Identify which cell holds the provided text, then report its (X, Y) central coordinate. 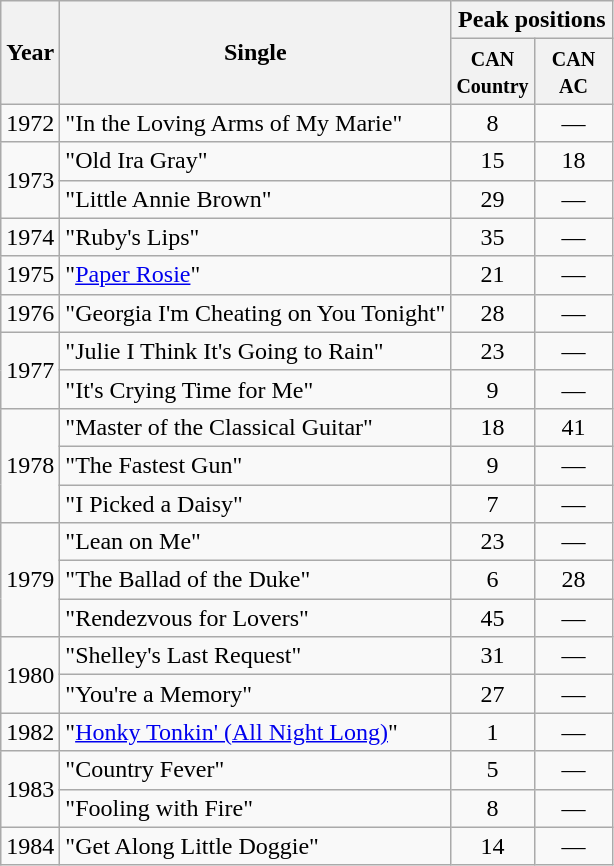
1978 (30, 465)
"Georgia I'm Cheating on You Tonight" (256, 313)
1979 (30, 580)
35 (492, 237)
"Shelley's Last Request" (256, 656)
"The Fastest Gun" (256, 465)
"Little Annie Brown" (256, 199)
29 (492, 199)
"Fooling with Fire" (256, 808)
"Rendezvous for Lovers" (256, 618)
Peak positions (532, 20)
"Master of the Classical Guitar" (256, 427)
"It's Crying Time for Me" (256, 389)
"Honky Tonkin' (All Night Long)" (256, 732)
1982 (30, 732)
"In the Loving Arms of My Marie" (256, 123)
1973 (30, 180)
"Julie I Think It's Going to Rain" (256, 351)
1983 (30, 789)
7 (492, 503)
Year (30, 52)
1980 (30, 675)
1972 (30, 123)
"Country Fever" (256, 770)
"Ruby's Lips" (256, 237)
5 (492, 770)
"Get Along Little Doggie" (256, 846)
31 (492, 656)
CAN AC (574, 72)
15 (492, 161)
1975 (30, 275)
"Lean on Me" (256, 542)
41 (574, 427)
1976 (30, 313)
Single (256, 52)
1977 (30, 370)
45 (492, 618)
14 (492, 846)
1 (492, 732)
"Old Ira Gray" (256, 161)
"Paper Rosie" (256, 275)
1974 (30, 237)
6 (492, 580)
21 (492, 275)
CAN Country (492, 72)
"I Picked a Daisy" (256, 503)
27 (492, 694)
1984 (30, 846)
"The Ballad of the Duke" (256, 580)
"You're a Memory" (256, 694)
